Provide the [X, Y] coordinate of the cell's center where the given text is located.  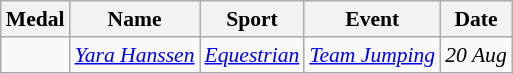
Sport [252, 19]
Team Jumping [372, 55]
Medal [36, 19]
20 Aug [476, 55]
Equestrian [252, 55]
Yara Hanssen [135, 55]
Event [372, 19]
Name [135, 19]
Date [476, 19]
